Return the [X, Y] coordinate for the center point of the cell that contains the specified text.  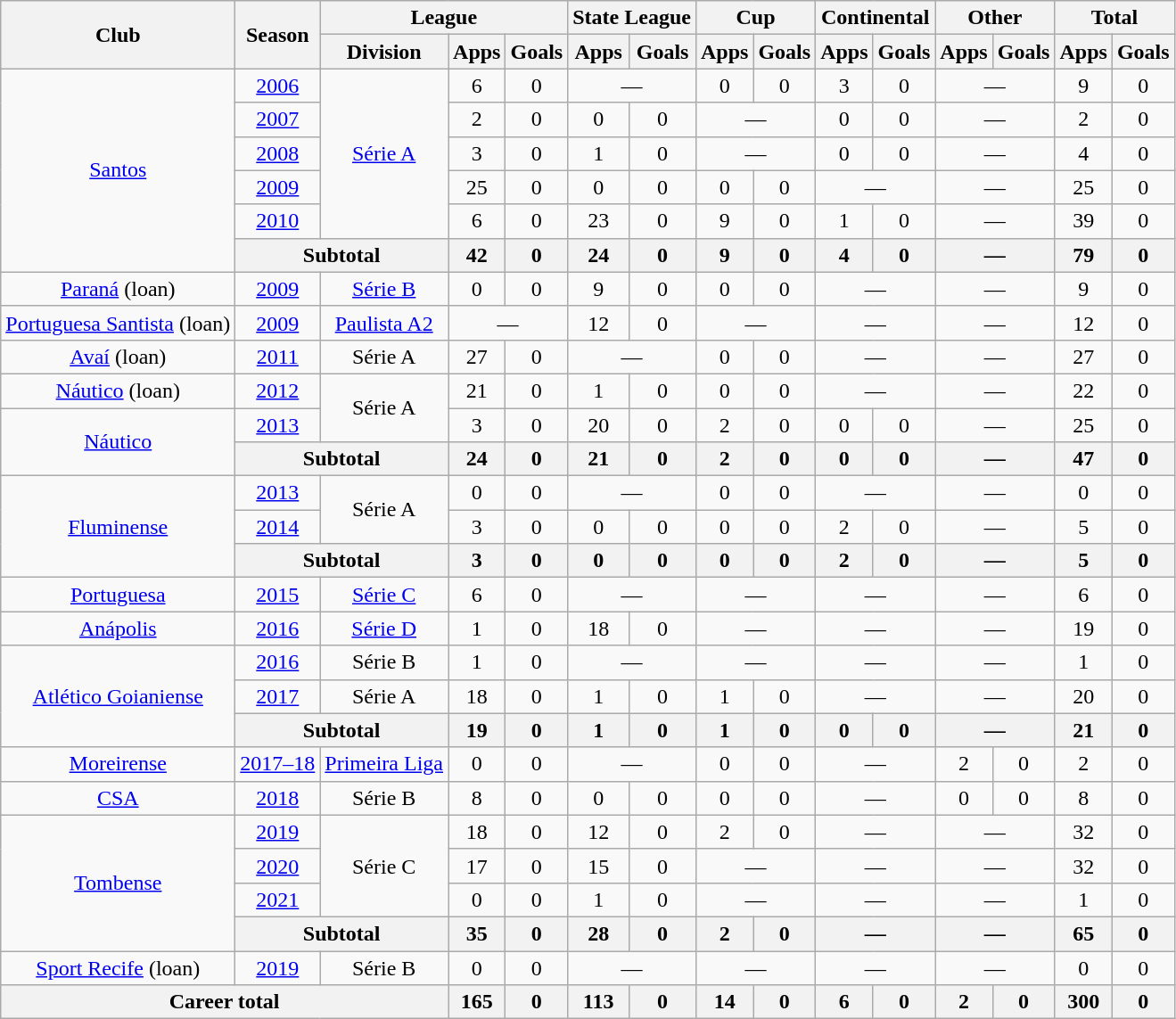
CSA [118, 798]
Continental [876, 18]
Náutico (loan) [118, 390]
Total [1114, 18]
113 [599, 1002]
2012 [278, 390]
League [444, 18]
Avaí (loan) [118, 357]
Anápolis [118, 629]
2017–18 [278, 764]
Série D [384, 629]
15 [599, 866]
65 [1083, 933]
42 [477, 255]
Santos [118, 170]
Club [118, 35]
2007 [278, 119]
2015 [278, 595]
165 [477, 1002]
22 [1083, 390]
2017 [278, 696]
Tombense [118, 883]
2011 [278, 357]
Other [995, 18]
Atlético Goianiense [118, 696]
2008 [278, 153]
Portuguesa Santista (loan) [118, 323]
2020 [278, 866]
State League [632, 18]
2014 [278, 527]
17 [477, 866]
28 [599, 933]
Paraná (loan) [118, 289]
Season [278, 35]
300 [1083, 1002]
Career total [225, 1002]
Division [384, 52]
14 [724, 1002]
2006 [278, 86]
Primeira Liga [384, 764]
2010 [278, 221]
79 [1083, 255]
47 [1083, 459]
39 [1083, 221]
Moreirense [118, 764]
Cup [755, 18]
2021 [278, 900]
Náutico [118, 442]
Paulista A2 [384, 323]
Portuguesa [118, 595]
Fluminense [118, 527]
Sport Recife (loan) [118, 967]
23 [599, 221]
35 [477, 933]
2018 [278, 798]
